For the text-containing cell, return its midpoint in [x, y] coordinate format. 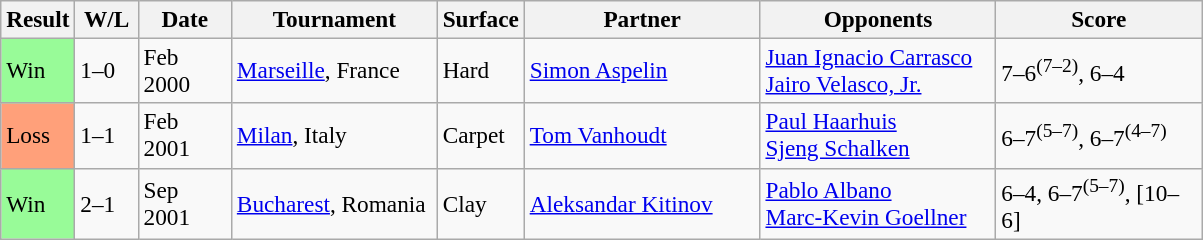
Sep 2001 [184, 204]
1–0 [106, 70]
Feb 2001 [184, 136]
Loss [38, 136]
Clay [480, 204]
7–6(7–2), 6–4 [1099, 70]
Result [38, 19]
Feb 2000 [184, 70]
Aleksandar Kitinov [642, 204]
Marseille, France [334, 70]
Opponents [878, 19]
Paul Haarhuis Sjeng Schalken [878, 136]
Tom Vanhoudt [642, 136]
2–1 [106, 204]
Milan, Italy [334, 136]
Surface [480, 19]
Pablo Albano Marc-Kevin Goellner [878, 204]
6–4, 6–7(5–7), [10–6] [1099, 204]
W/L [106, 19]
Score [1099, 19]
1–1 [106, 136]
Tournament [334, 19]
Bucharest, Romania [334, 204]
6–7(5–7), 6–7(4–7) [1099, 136]
Carpet [480, 136]
Juan Ignacio Carrasco Jairo Velasco, Jr. [878, 70]
Partner [642, 19]
Simon Aspelin [642, 70]
Hard [480, 70]
Date [184, 19]
